Scan for the cell matching the given text and deliver its [x, y] coordinate at center. 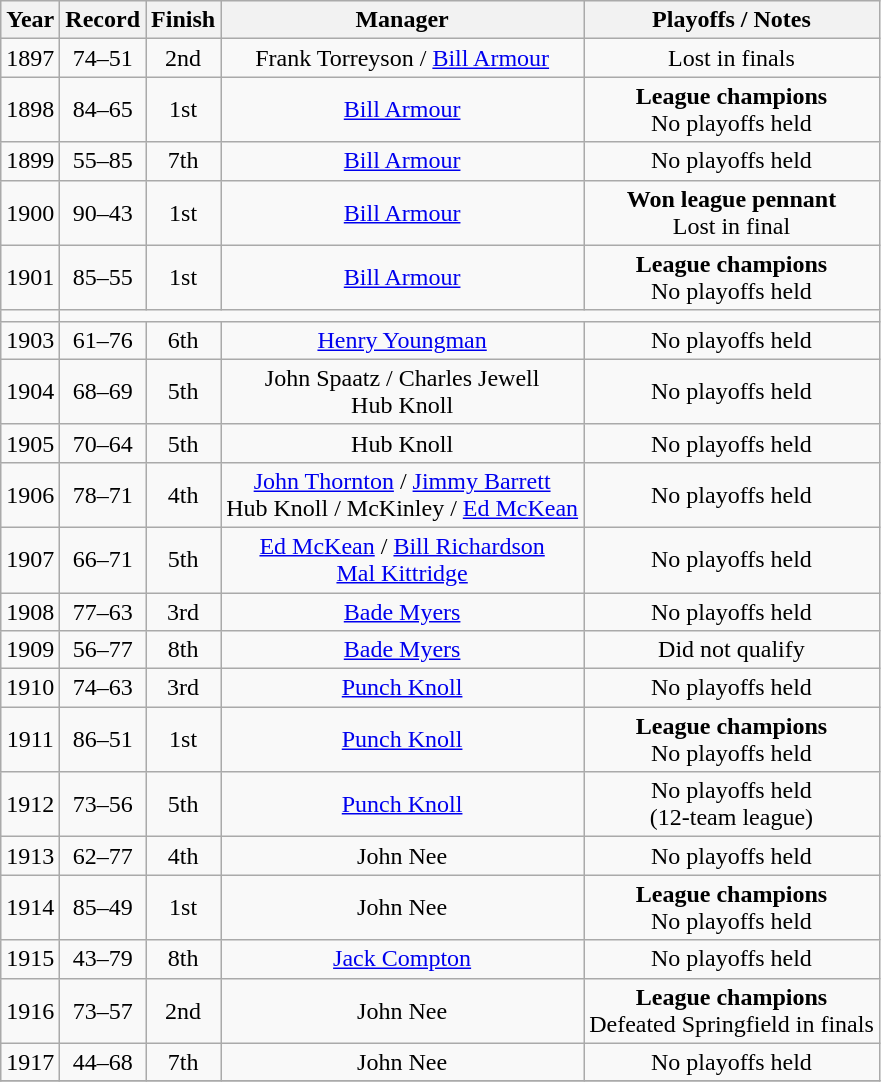
1908 [30, 611]
Record [103, 20]
68–69 [103, 392]
Won league pennantLost in final [732, 212]
Year [30, 20]
1899 [30, 161]
1915 [30, 959]
1911 [30, 740]
61–76 [103, 340]
85–55 [103, 278]
1904 [30, 392]
1912 [30, 804]
70–64 [103, 443]
43–79 [103, 959]
84–65 [103, 110]
62–77 [103, 856]
Manager [402, 20]
1916 [30, 1010]
1917 [30, 1062]
Hub Knoll [402, 443]
74–51 [103, 58]
78–71 [103, 494]
1903 [30, 340]
1913 [30, 856]
1898 [30, 110]
League champions Defeated Springfield in finals [732, 1010]
56–77 [103, 650]
1909 [30, 650]
Playoffs / Notes [732, 20]
90–43 [103, 212]
No playoffs held(12-team league) [732, 804]
74–63 [103, 688]
1905 [30, 443]
1907 [30, 560]
77–63 [103, 611]
44–68 [103, 1062]
73–57 [103, 1010]
1914 [30, 908]
John Spaatz / Charles Jewell Hub Knoll [402, 392]
Frank Torreyson / Bill Armour [402, 58]
1906 [30, 494]
86–51 [103, 740]
85–49 [103, 908]
Henry Youngman [402, 340]
73–56 [103, 804]
55–85 [103, 161]
1900 [30, 212]
66–71 [103, 560]
Ed McKean / Bill Richardson Mal Kittridge [402, 560]
1901 [30, 278]
1910 [30, 688]
Did not qualify [732, 650]
Finish [184, 20]
Lost in finals [732, 58]
6th [184, 340]
Jack Compton [402, 959]
1897 [30, 58]
John Thornton / Jimmy BarrettHub Knoll / McKinley / Ed McKean [402, 494]
